Determine the (X, Y) coordinate at the center of the cell enclosing the given text.  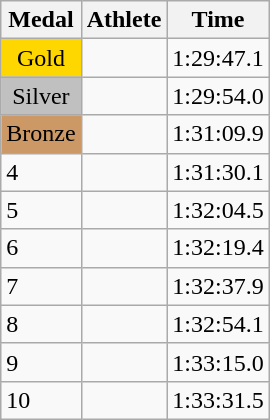
1:32:37.9 (218, 286)
1:32:04.5 (218, 210)
1:29:54.0 (218, 96)
5 (41, 210)
10 (41, 400)
1:33:15.0 (218, 362)
Silver (41, 96)
Athlete (124, 20)
4 (41, 172)
Gold (41, 58)
7 (41, 286)
1:29:47.1 (218, 58)
1:31:30.1 (218, 172)
8 (41, 324)
Time (218, 20)
1:31:09.9 (218, 134)
Medal (41, 20)
6 (41, 248)
Bronze (41, 134)
9 (41, 362)
1:33:31.5 (218, 400)
1:32:54.1 (218, 324)
1:32:19.4 (218, 248)
